Capture the cell that displays the provided text and extract its [X, Y] central coordinate. 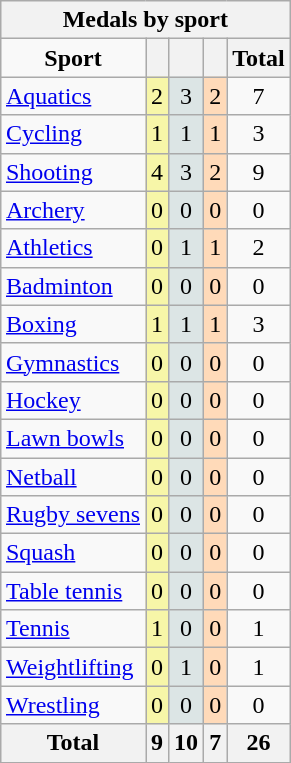
Squash [72, 553]
Rugby sevens [72, 515]
Tennis [72, 629]
10 [186, 743]
Boxing [72, 324]
Athletics [72, 248]
4 [158, 172]
Gymnastics [72, 362]
Badminton [72, 286]
Medals by sport [145, 20]
Netball [72, 477]
Lawn bowls [72, 438]
Archery [72, 210]
Cycling [72, 134]
Table tennis [72, 591]
Hockey [72, 400]
Weightlifting [72, 667]
Wrestling [72, 705]
Aquatics [72, 96]
26 [259, 743]
Sport [72, 58]
Shooting [72, 172]
